Detect which cell encompasses the target text, then output its [X, Y] center coordinate. 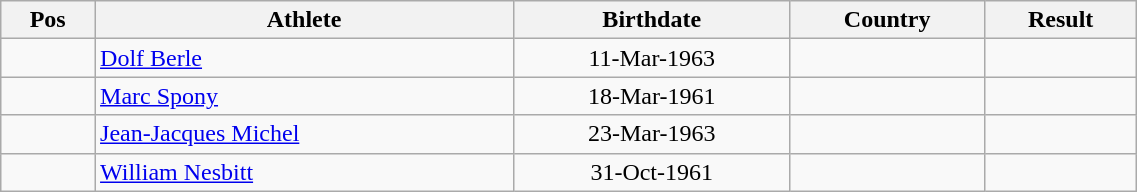
Country [888, 20]
18-Mar-1961 [652, 96]
Marc Spony [304, 96]
23-Mar-1963 [652, 134]
Jean-Jacques Michel [304, 134]
Birthdate [652, 20]
Athlete [304, 20]
William Nesbitt [304, 172]
Dolf Berle [304, 58]
Pos [48, 20]
31-Oct-1961 [652, 172]
11-Mar-1963 [652, 58]
Result [1061, 20]
